Provide the (x, y) coordinate of the cell's center where the given text is located.  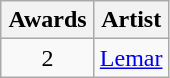
Lemar (131, 58)
Awards (48, 20)
Artist (131, 20)
2 (48, 58)
